Detect which cell encompasses the target text, then output its [X, Y] center coordinate. 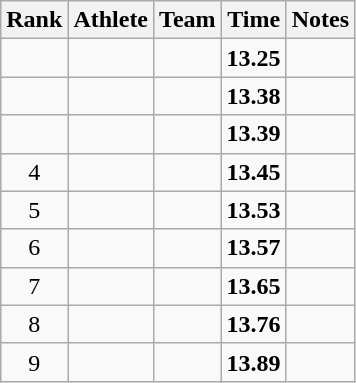
13.57 [254, 248]
Team [188, 20]
Athlete [111, 20]
13.65 [254, 286]
13.39 [254, 134]
13.53 [254, 210]
5 [34, 210]
Rank [34, 20]
Time [254, 20]
13.38 [254, 96]
13.89 [254, 362]
Notes [320, 20]
4 [34, 172]
13.76 [254, 324]
13.45 [254, 172]
7 [34, 286]
8 [34, 324]
9 [34, 362]
13.25 [254, 58]
6 [34, 248]
